Output the [X, Y] coordinate of the center of the cell containing the given text.  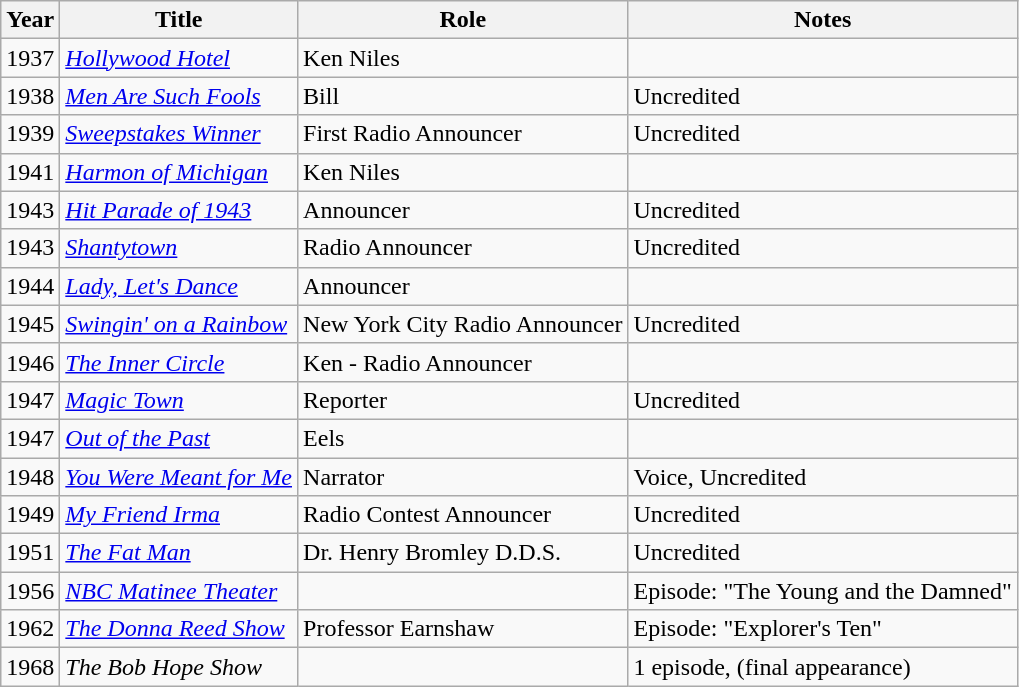
1948 [30, 477]
1939 [30, 134]
The Fat Man [179, 553]
Dr. Henry Bromley D.D.S. [463, 553]
Hit Parade of 1943 [179, 210]
Men Are Such Fools [179, 96]
Reporter [463, 400]
The Inner Circle [179, 362]
Lady, Let's Dance [179, 286]
Sweepstakes Winner [179, 134]
1946 [30, 362]
Episode: "The Young and the Damned" [822, 591]
Ken - Radio Announcer [463, 362]
Year [30, 20]
1962 [30, 629]
Out of the Past [179, 438]
1956 [30, 591]
My Friend Irma [179, 515]
First Radio Announcer [463, 134]
Bill [463, 96]
Notes [822, 20]
Radio Contest Announcer [463, 515]
1937 [30, 58]
You Were Meant for Me [179, 477]
1949 [30, 515]
Voice, Uncredited [822, 477]
1945 [30, 324]
Eels [463, 438]
Hollywood Hotel [179, 58]
1941 [30, 172]
Magic Town [179, 400]
New York City Radio Announcer [463, 324]
Swingin' on a Rainbow [179, 324]
The Donna Reed Show [179, 629]
Radio Announcer [463, 248]
Narrator [463, 477]
NBC Matinee Theater [179, 591]
1951 [30, 553]
Harmon of Michigan [179, 172]
Professor Earnshaw [463, 629]
Role [463, 20]
1968 [30, 667]
1944 [30, 286]
1 episode, (final appearance) [822, 667]
The Bob Hope Show [179, 667]
1938 [30, 96]
Shantytown [179, 248]
Title [179, 20]
Episode: "Explorer's Ten" [822, 629]
